Find where the given text appears and provide that cell's center as [X, Y] coordinate. 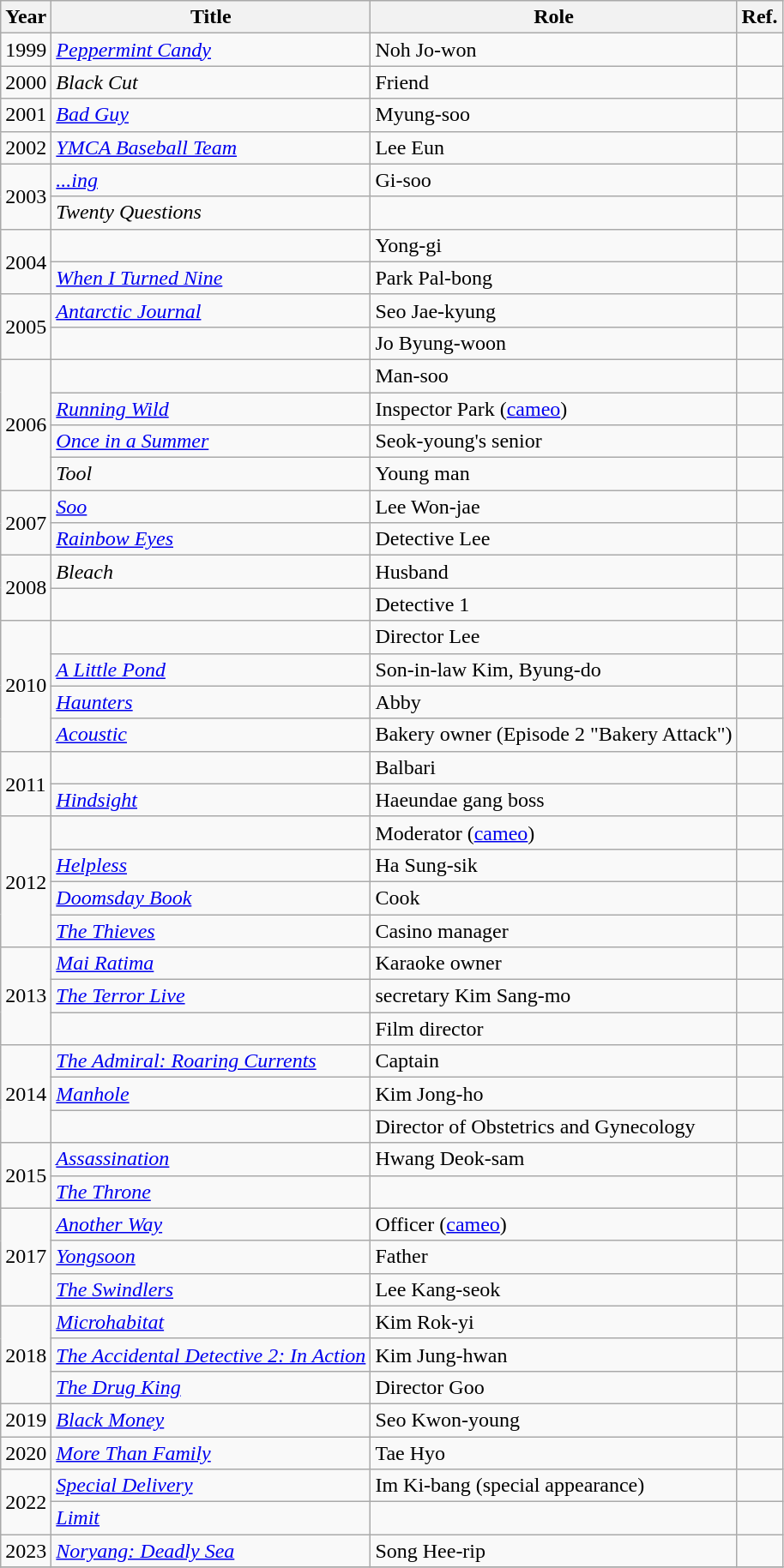
Helpless [211, 865]
Lee Eun [554, 147]
Song Hee-rip [554, 1551]
Peppermint Candy [211, 50]
The Thieves [211, 930]
Balbari [554, 767]
2020 [26, 1453]
Seok-young's senior [554, 442]
Manhole [211, 1094]
Young man [554, 474]
2018 [26, 1355]
2022 [26, 1502]
Soo [211, 507]
Lee Won-jae [554, 507]
Seo Jae-kyung [554, 310]
Film director [554, 1029]
The Drug King [211, 1387]
1999 [26, 50]
Another Way [211, 1224]
The Admiral: Roaring Currents [211, 1061]
Father [554, 1257]
Black Money [211, 1420]
Friend [554, 82]
Director of Obstetrics and Gynecology [554, 1126]
Title [211, 17]
Yong-gi [554, 245]
Cook [554, 898]
The Throne [211, 1192]
YMCA Baseball Team [211, 147]
Detective 1 [554, 604]
...ing [211, 180]
2005 [26, 327]
Captain [554, 1061]
Year [26, 17]
Tool [211, 474]
Microhabitat [211, 1322]
Man-soo [554, 375]
2010 [26, 686]
Mai Ratima [211, 964]
2007 [26, 523]
Noh Jo-won [554, 50]
2023 [26, 1551]
Doomsday Book [211, 898]
Inspector Park (cameo) [554, 409]
secretary Kim Sang-mo [554, 996]
Husband [554, 572]
Twenty Questions [211, 213]
Role [554, 17]
Director Goo [554, 1387]
2017 [26, 1257]
Lee Kang-seok [554, 1289]
Yongsoon [211, 1257]
Haunters [211, 702]
The Accidental Detective 2: In Action [211, 1355]
Rainbow Eyes [211, 539]
More Than Family [211, 1453]
2003 [26, 196]
Officer (cameo) [554, 1224]
2013 [26, 996]
Seo Kwon-young [554, 1420]
Park Pal-bong [554, 278]
Moderator (cameo) [554, 832]
Bad Guy [211, 115]
Bleach [211, 572]
2000 [26, 82]
Casino manager [554, 930]
2008 [26, 588]
Acoustic [211, 735]
Kim Jung-hwan [554, 1355]
When I Turned Nine [211, 278]
Director Lee [554, 637]
2011 [26, 784]
Gi-soo [554, 180]
Hwang Deok-sam [554, 1159]
Son-in-law Kim, Byung-do [554, 670]
Noryang: Deadly Sea [211, 1551]
2004 [26, 261]
2002 [26, 147]
Hindsight [211, 800]
Special Delivery [211, 1486]
Limit [211, 1518]
Myung-soo [554, 115]
2012 [26, 881]
Bakery owner (Episode 2 "Bakery Attack") [554, 735]
The Terror Live [211, 996]
2015 [26, 1175]
Ha Sung-sik [554, 865]
Running Wild [211, 409]
Antarctic Journal [211, 310]
Assassination [211, 1159]
Im Ki-bang (special appearance) [554, 1486]
A Little Pond [211, 670]
Black Cut [211, 82]
The Swindlers [211, 1289]
Karaoke owner [554, 964]
Haeundae gang boss [554, 800]
2014 [26, 1094]
Tae Hyo [554, 1453]
Detective Lee [554, 539]
Once in a Summer [211, 442]
Kim Jong-ho [554, 1094]
2006 [26, 424]
Abby [554, 702]
Jo Byung-woon [554, 343]
Kim Rok-yi [554, 1322]
2001 [26, 115]
Ref. [760, 17]
2019 [26, 1420]
